Locate the cell with the specified text and output its (x, y) center coordinate. 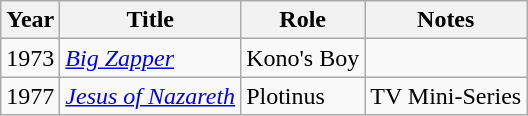
TV Mini-Series (446, 96)
Year (30, 20)
Title (150, 20)
Notes (446, 20)
1977 (30, 96)
Kono's Boy (303, 58)
Big Zapper (150, 58)
Jesus of Nazareth (150, 96)
Role (303, 20)
Plotinus (303, 96)
1973 (30, 58)
